Provide the (x, y) coordinate of the cell's center where the given text is located.  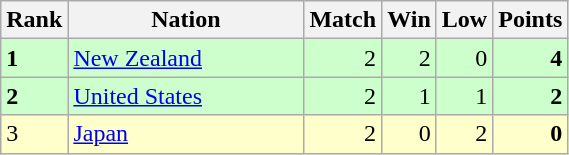
Win (410, 20)
Japan (186, 134)
4 (530, 58)
Match (343, 20)
3 (34, 134)
New Zealand (186, 58)
United States (186, 96)
Points (530, 20)
Rank (34, 20)
Low (464, 20)
Nation (186, 20)
